For the text-containing cell, return its midpoint in (X, Y) coordinate format. 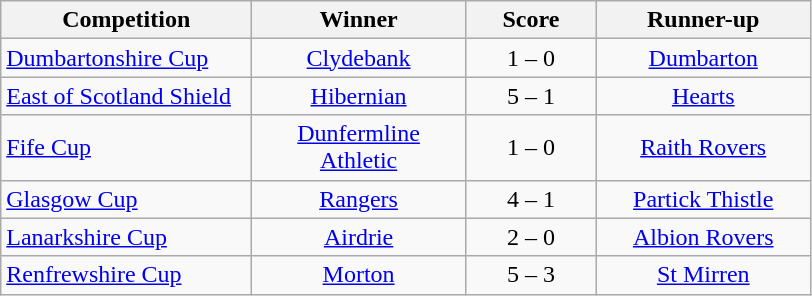
Airdrie (359, 237)
Dumbartonshire Cup (126, 58)
Renfrewshire Cup (126, 275)
Runner-up (703, 20)
Dumbarton (703, 58)
Morton (359, 275)
Score (530, 20)
5 – 3 (530, 275)
St Mirren (703, 275)
4 – 1 (530, 199)
5 – 1 (530, 96)
2 – 0 (530, 237)
East of Scotland Shield (126, 96)
Albion Rovers (703, 237)
Competition (126, 20)
Lanarkshire Cup (126, 237)
Fife Cup (126, 148)
Hibernian (359, 96)
Glasgow Cup (126, 199)
Winner (359, 20)
Hearts (703, 96)
Raith Rovers (703, 148)
Clydebank (359, 58)
Partick Thistle (703, 199)
Dunfermline Athletic (359, 148)
Rangers (359, 199)
